Detect which cell encompasses the target text, then output its [X, Y] center coordinate. 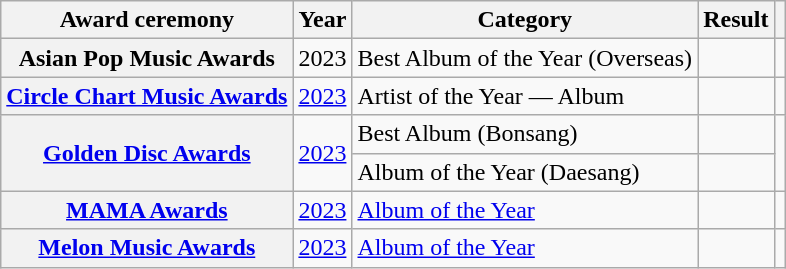
MAMA Awards [147, 210]
Best Album of the Year (Overseas) [525, 58]
Award ceremony [147, 20]
Best Album (Bonsang) [525, 134]
Result [736, 20]
Artist of the Year — Album [525, 96]
Year [322, 20]
Golden Disc Awards [147, 153]
Melon Music Awards [147, 248]
Album of the Year (Daesang) [525, 172]
Category [525, 20]
Asian Pop Music Awards [147, 58]
Circle Chart Music Awards [147, 96]
